Identify which cell holds the provided text, then report its [X, Y] central coordinate. 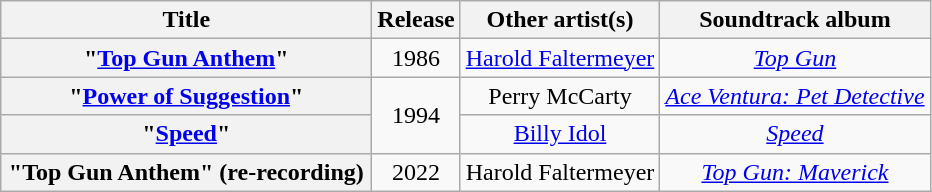
Other artist(s) [560, 20]
"Power of Suggestion" [186, 96]
Release [416, 20]
Speed [795, 134]
2022 [416, 172]
"Top Gun Anthem" [186, 58]
1986 [416, 58]
1994 [416, 115]
"Top Gun Anthem" (re-recording) [186, 172]
Ace Ventura: Pet Detective [795, 96]
Top Gun [795, 58]
Billy Idol [560, 134]
"Speed" [186, 134]
Top Gun: Maverick [795, 172]
Perry McCarty [560, 96]
Soundtrack album [795, 20]
Title [186, 20]
